Determine the [X, Y] coordinate at the center of the cell enclosing the given text.  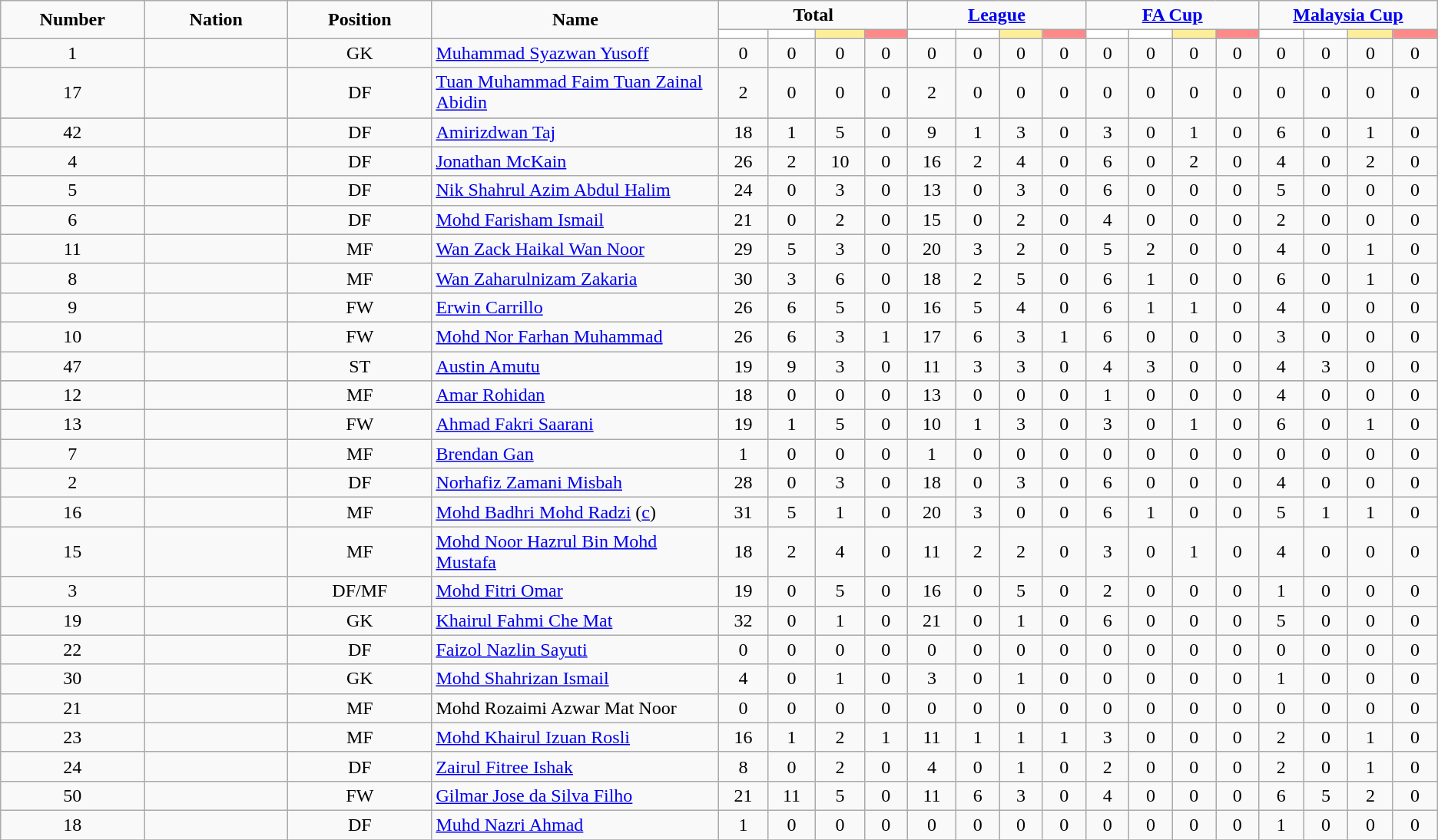
Wan Zaharulnizam Zakaria [575, 278]
32 [744, 620]
Muhd Nazri Ahmad [575, 825]
Brendan Gan [575, 454]
Malaysia Cup [1348, 15]
Mohd Nor Farhan Muhammad [575, 336]
Position [359, 20]
Mohd Farisham Ismail [575, 220]
Total [813, 15]
Mohd Shahrizan Ismail [575, 679]
Amirizdwan Taj [575, 132]
Tuan Muhammad Faim Tuan Zainal Abidin [575, 92]
Nation [217, 20]
Mohd Khairul Izuan Rosli [575, 737]
Zairul Fitree Ishak [575, 766]
7 [72, 454]
Austin Amutu [575, 366]
31 [744, 512]
Amar Rohidan [575, 395]
Norhafiz Zamani Misbah [575, 483]
Muhammad Syazwan Yusoff [575, 53]
Name [575, 20]
Gilmar Jose da Silva Filho [575, 795]
Mohd Badhri Mohd Radzi (c) [575, 512]
ST [359, 366]
DF/MF [359, 591]
Wan Zack Haikal Wan Noor [575, 249]
Mohd Rozaimi Azwar Mat Noor [575, 708]
42 [72, 132]
12 [72, 395]
Mohd Noor Hazrul Bin Mohd Mustafa [575, 551]
Number [72, 20]
29 [744, 249]
Faizol Nazlin Sayuti [575, 650]
Erwin Carrillo [575, 307]
50 [72, 795]
47 [72, 366]
League [996, 15]
FA Cup [1172, 15]
28 [744, 483]
Nik Shahrul Azim Abdul Halim [575, 190]
Khairul Fahmi Che Mat [575, 620]
22 [72, 650]
Mohd Fitri Omar [575, 591]
Jonathan McKain [575, 161]
23 [72, 737]
Ahmad Fakri Saarani [575, 425]
